Scan for the cell matching the given text and deliver its (x, y) coordinate at center. 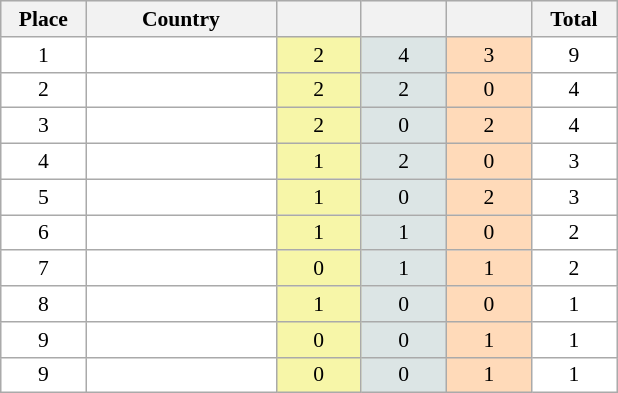
Total (574, 19)
7 (44, 269)
6 (44, 233)
Country (181, 19)
8 (44, 304)
5 (44, 197)
Place (44, 19)
